Pinpoint the cell where the given text exists, returning its (X, Y) midpoint coordinate. 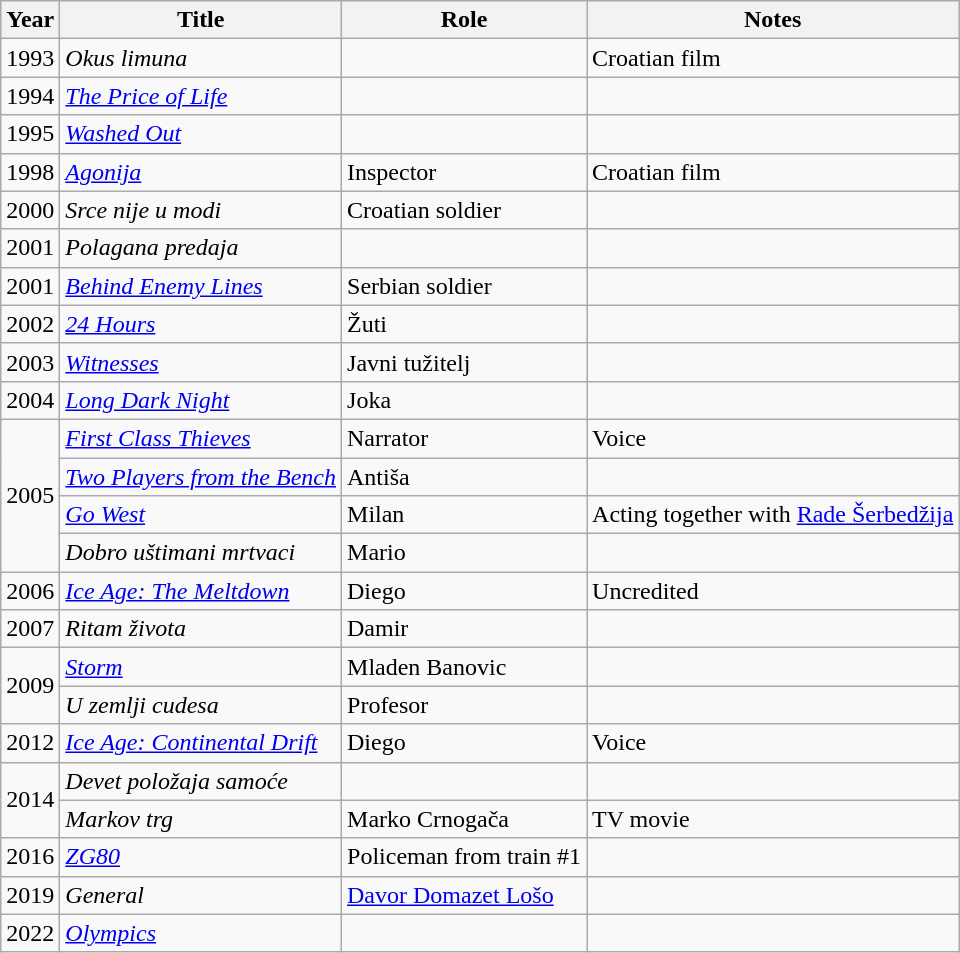
1995 (30, 134)
Year (30, 20)
Mario (464, 553)
2009 (30, 686)
Croatian soldier (464, 210)
U zemlji cudesa (201, 705)
Behind Enemy Lines (201, 286)
2005 (30, 495)
Olympics (201, 933)
Role (464, 20)
2004 (30, 400)
Žuti (464, 324)
TV movie (773, 819)
Witnesses (201, 362)
Damir (464, 629)
Joka (464, 400)
Washed Out (201, 134)
Uncredited (773, 591)
General (201, 895)
First Class Thieves (201, 438)
Ritam života (201, 629)
Ice Age: Continental Drift (201, 743)
Okus limuna (201, 58)
1993 (30, 58)
Dobro uštimani mrtvaci (201, 553)
Go West (201, 515)
Profesor (464, 705)
2006 (30, 591)
Javni tužitelj (464, 362)
Devet položaja samoće (201, 781)
Srce nije u modi (201, 210)
The Price of Life (201, 96)
Long Dark Night (201, 400)
Acting together with Rade Šerbedžija (773, 515)
Serbian soldier (464, 286)
2000 (30, 210)
2003 (30, 362)
2002 (30, 324)
1994 (30, 96)
ZG80 (201, 857)
Polagana predaja (201, 248)
Agonija (201, 172)
Notes (773, 20)
1998 (30, 172)
2014 (30, 800)
2012 (30, 743)
Inspector (464, 172)
Davor Domazet Lošo (464, 895)
Ice Age: The Meltdown (201, 591)
Two Players from the Bench (201, 477)
Title (201, 20)
Storm (201, 667)
Markov trg (201, 819)
Antiša (464, 477)
Policeman from train #1 (464, 857)
Mladen Banovic (464, 667)
Milan (464, 515)
2022 (30, 933)
Narrator (464, 438)
Marko Crnogača (464, 819)
2007 (30, 629)
2016 (30, 857)
24 Hours (201, 324)
2019 (30, 895)
